Determine the (x, y) coordinate at the center of the cell enclosing the given text.  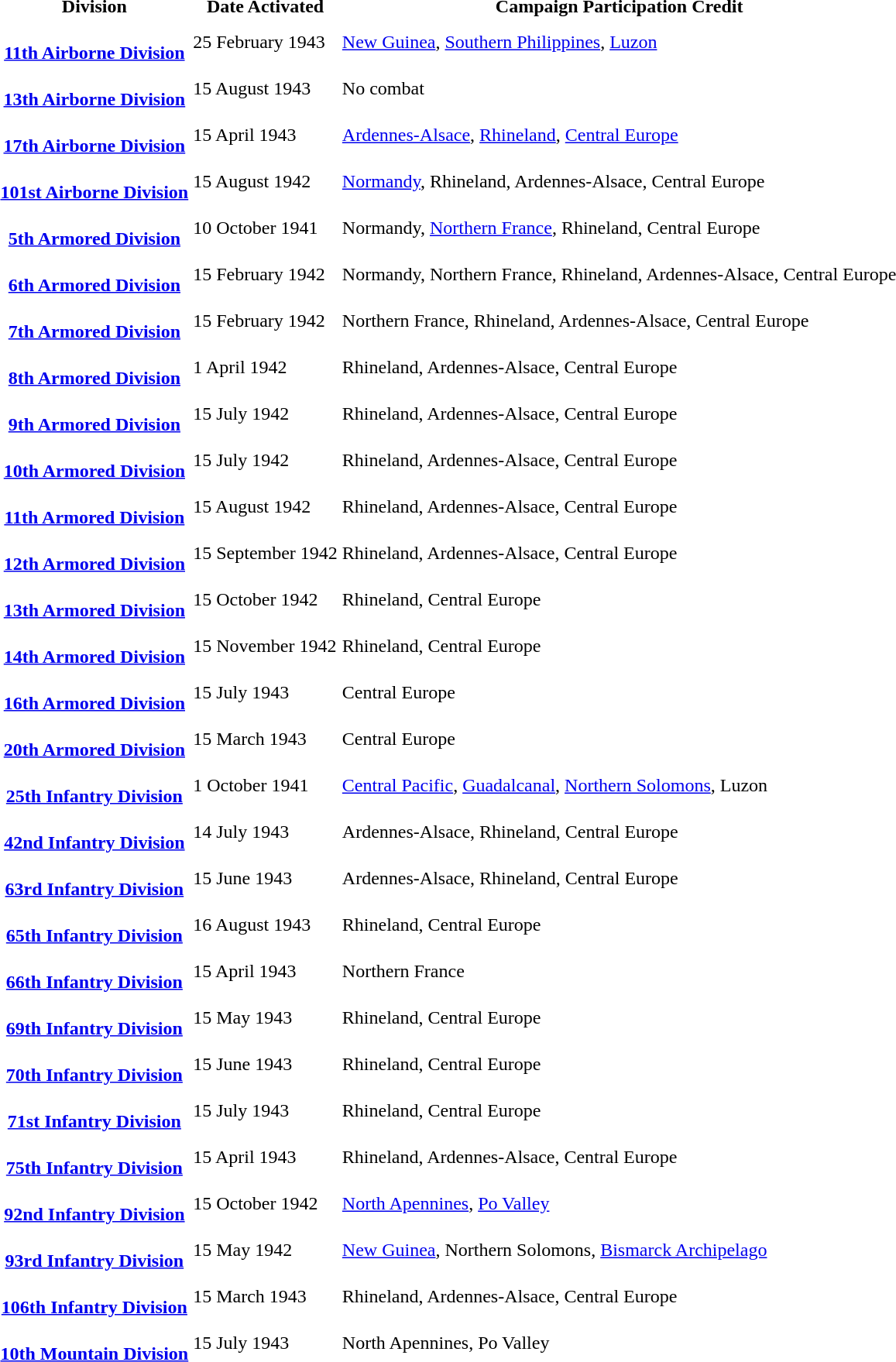
15 September 1942 (266, 553)
14 July 1943 (266, 832)
15 May 1942 (266, 1250)
1 April 1942 (266, 367)
15 August 1943 (266, 88)
25 February 1943 (266, 42)
15 May 1943 (266, 1017)
16 August 1943 (266, 925)
10 October 1941 (266, 228)
1 October 1941 (266, 785)
15 November 1942 (266, 646)
